Output the [X, Y] coordinate of the center of the cell containing the given text.  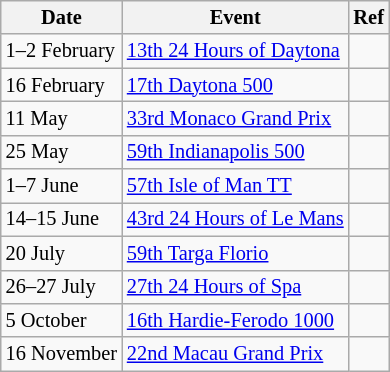
13th 24 Hours of Daytona [236, 51]
1–7 June [62, 186]
11 May [62, 118]
57th Isle of Man TT [236, 186]
33rd Monaco Grand Prix [236, 118]
Ref [369, 17]
16th Hardie-Ferodo 1000 [236, 320]
59th Targa Florio [236, 253]
5 October [62, 320]
43rd 24 Hours of Le Mans [236, 219]
Date [62, 17]
20 July [62, 253]
Event [236, 17]
1–2 February [62, 51]
17th Daytona 500 [236, 85]
59th Indianapolis 500 [236, 152]
16 February [62, 85]
25 May [62, 152]
22nd Macau Grand Prix [236, 354]
14–15 June [62, 219]
27th 24 Hours of Spa [236, 287]
26–27 July [62, 287]
16 November [62, 354]
